Identify which cell holds the provided text, then report its (x, y) central coordinate. 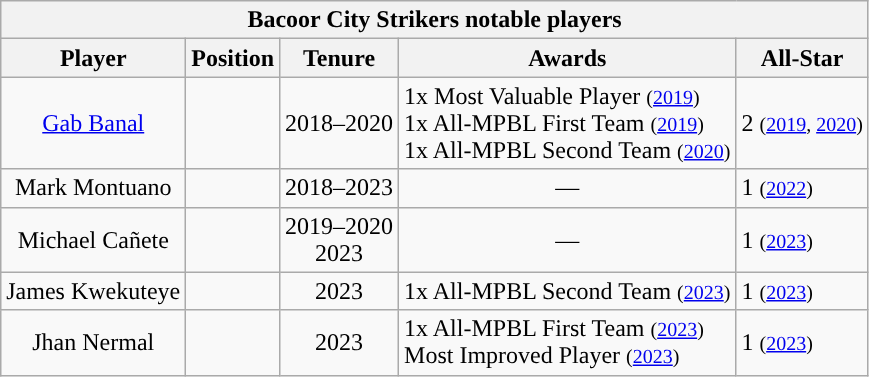
2018–2023 (340, 188)
2019–2020 2023 (340, 240)
1x Most Valuable Player (2019) 1x All-MPBL First Team (2019) 1x All-MPBL Second Team (2020) (568, 123)
Jhan Nermal (94, 342)
2018–2020 (340, 123)
Mark Montuano (94, 188)
1x All-MPBL Second Team (2023) (568, 291)
Player (94, 58)
2 (2019, 2020) (802, 123)
Position (233, 58)
Gab Banal (94, 123)
All-Star (802, 58)
Michael Cañete (94, 240)
James Kwekuteye (94, 291)
1x All-MPBL First Team (2023) Most Improved Player (2023) (568, 342)
Bacoor City Strikers notable players (435, 20)
Tenure (340, 58)
Awards (568, 58)
1 (2022) (802, 188)
